Find where the given text appears and provide that cell's center as (X, Y) coordinate. 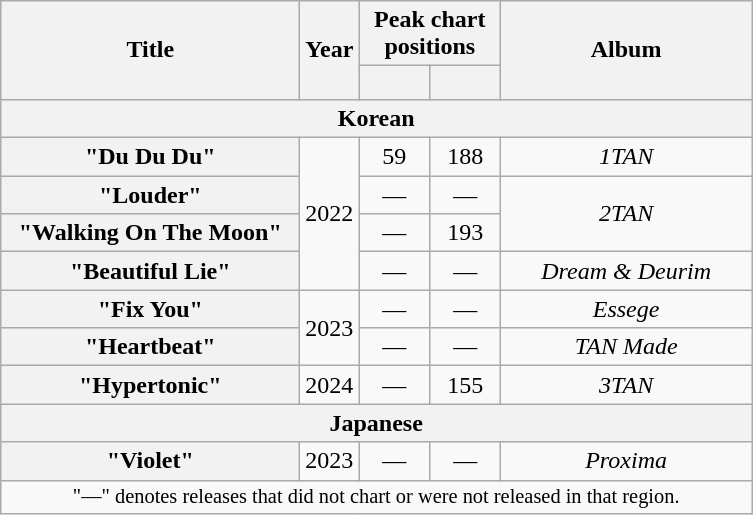
Korean (376, 118)
TAN Made (626, 347)
2024 (330, 385)
"Heartbeat" (150, 347)
"Hypertonic" (150, 385)
Proxima (626, 461)
Year (330, 50)
188 (466, 157)
Essege (626, 309)
59 (394, 157)
"Violet" (150, 461)
2TAN (626, 214)
Dream & Deurim (626, 271)
Japanese (376, 423)
Peak chart positions (430, 34)
2022 (330, 214)
"Du Du Du" (150, 157)
155 (466, 385)
"Louder" (150, 195)
"—" denotes releases that did not chart or were not released in that region. (376, 497)
"Walking On The Moon" (150, 233)
3TAN (626, 385)
1TAN (626, 157)
193 (466, 233)
"Beautiful Lie" (150, 271)
"Fix You" (150, 309)
Title (150, 50)
Album (626, 50)
